Identify which cell holds the provided text, then report its [x, y] central coordinate. 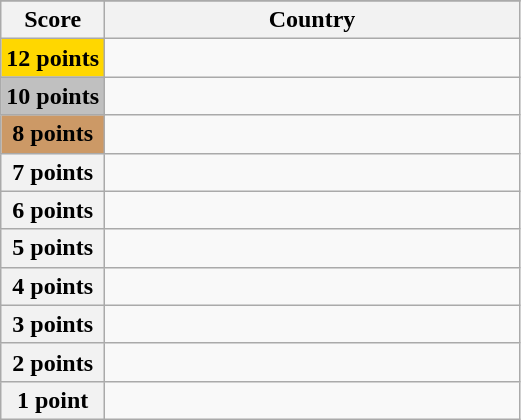
12 points [53, 58]
4 points [53, 286]
1 point [53, 400]
Country [312, 20]
5 points [53, 248]
8 points [53, 134]
10 points [53, 96]
2 points [53, 362]
6 points [53, 210]
Score [53, 20]
3 points [53, 324]
7 points [53, 172]
